Return the (X, Y) coordinate for the center point of the cell that contains the specified text.  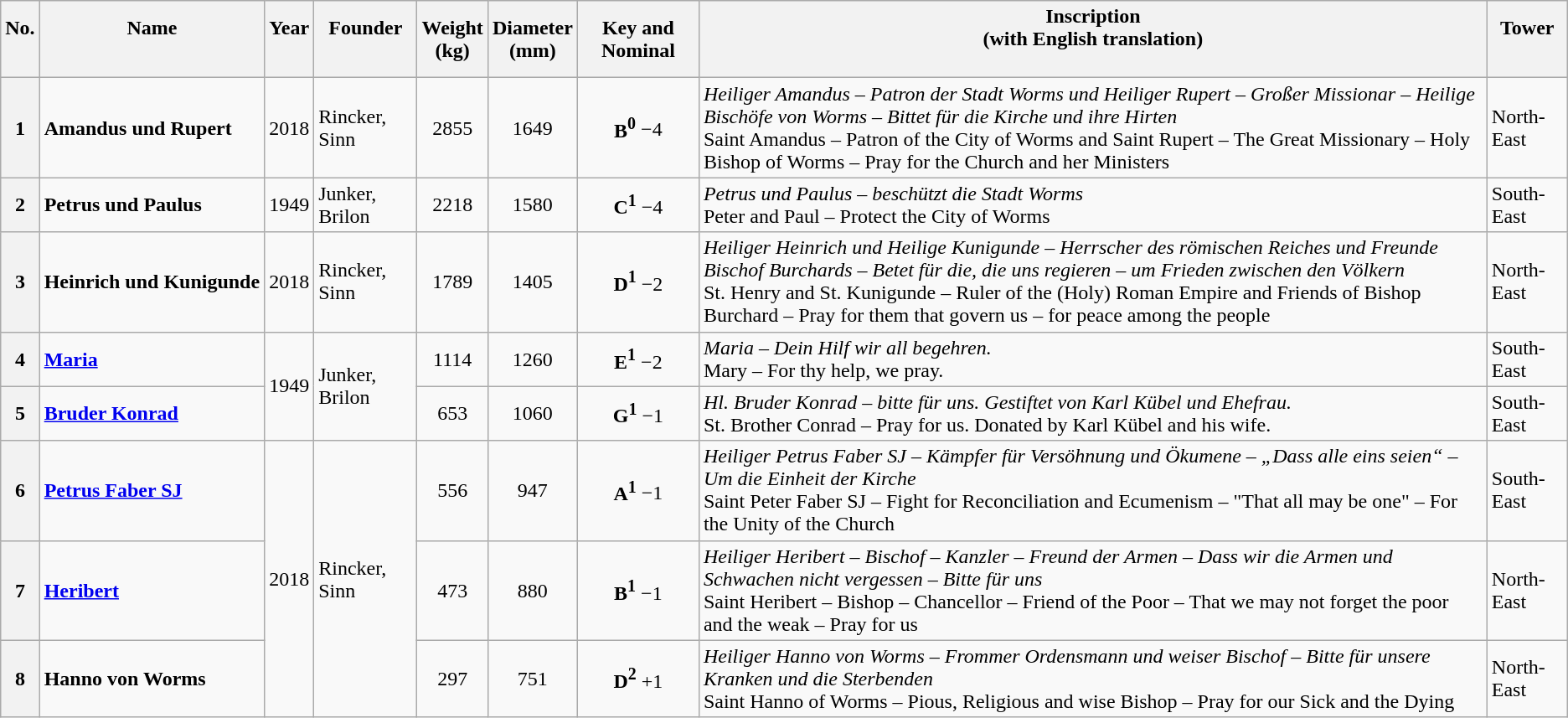
Hl. Bruder Konrad – bitte für uns. Gestiftet von Karl Kübel und Ehefrau.St. Brother Conrad – Pray for us. Donated by Karl Kübel and his wife. (1092, 414)
B1 −1 (638, 590)
G1 −1 (638, 414)
Inscription(with English translation) (1092, 39)
Petrus und Paulus (152, 204)
Maria (152, 359)
1 (20, 127)
653 (452, 414)
Diameter(mm) (533, 39)
Year (290, 39)
E1 −2 (638, 359)
Bruder Konrad (152, 414)
2855 (452, 127)
5 (20, 414)
Petrus Faber SJ (152, 491)
Heinrich und Kunigunde (152, 282)
4 (20, 359)
2 (20, 204)
6 (20, 491)
Name (152, 39)
Heribert (152, 590)
751 (533, 679)
1114 (452, 359)
Maria – Dein Hilf wir all begehren.Mary – For thy help, we pray. (1092, 359)
D2 +1 (638, 679)
A1 −1 (638, 491)
B0 −4 (638, 127)
297 (452, 679)
7 (20, 590)
556 (452, 491)
1580 (533, 204)
Petrus und Paulus – beschützt die Stadt WormsPeter and Paul – Protect the City of Worms (1092, 204)
D1 −2 (638, 282)
2218 (452, 204)
C1 −4 (638, 204)
Key and Nominal (638, 39)
947 (533, 491)
Amandus und Rupert (152, 127)
No. (20, 39)
Weight(kg) (452, 39)
Tower (1527, 39)
Hanno von Worms (152, 679)
1060 (533, 414)
1649 (533, 127)
3 (20, 282)
880 (533, 590)
Founder (365, 39)
473 (452, 590)
8 (20, 679)
1405 (533, 282)
1260 (533, 359)
1789 (452, 282)
